Scan for the cell matching the given text and deliver its (x, y) coordinate at center. 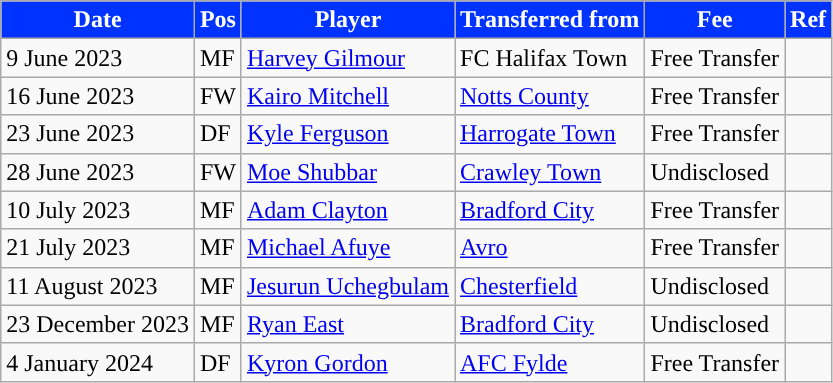
28 June 2023 (98, 172)
Adam Clayton (348, 210)
Transferred from (549, 20)
Date (98, 20)
FC Halifax Town (549, 58)
16 June 2023 (98, 96)
Fee (715, 20)
Kairo Mitchell (348, 96)
Chesterfield (549, 286)
9 June 2023 (98, 58)
Michael Afuye (348, 248)
Avro (549, 248)
AFC Fylde (549, 362)
23 December 2023 (98, 324)
Harvey Gilmour (348, 58)
Notts County (549, 96)
Jesurun Uchegbulam (348, 286)
Crawley Town (549, 172)
4 January 2024 (98, 362)
Moe Shubbar (348, 172)
Ryan East (348, 324)
23 June 2023 (98, 134)
Ref (808, 20)
11 August 2023 (98, 286)
Kyron Gordon (348, 362)
Harrogate Town (549, 134)
Player (348, 20)
Kyle Ferguson (348, 134)
21 July 2023 (98, 248)
10 July 2023 (98, 210)
Pos (218, 20)
